For the text-containing cell, return its midpoint in (X, Y) coordinate format. 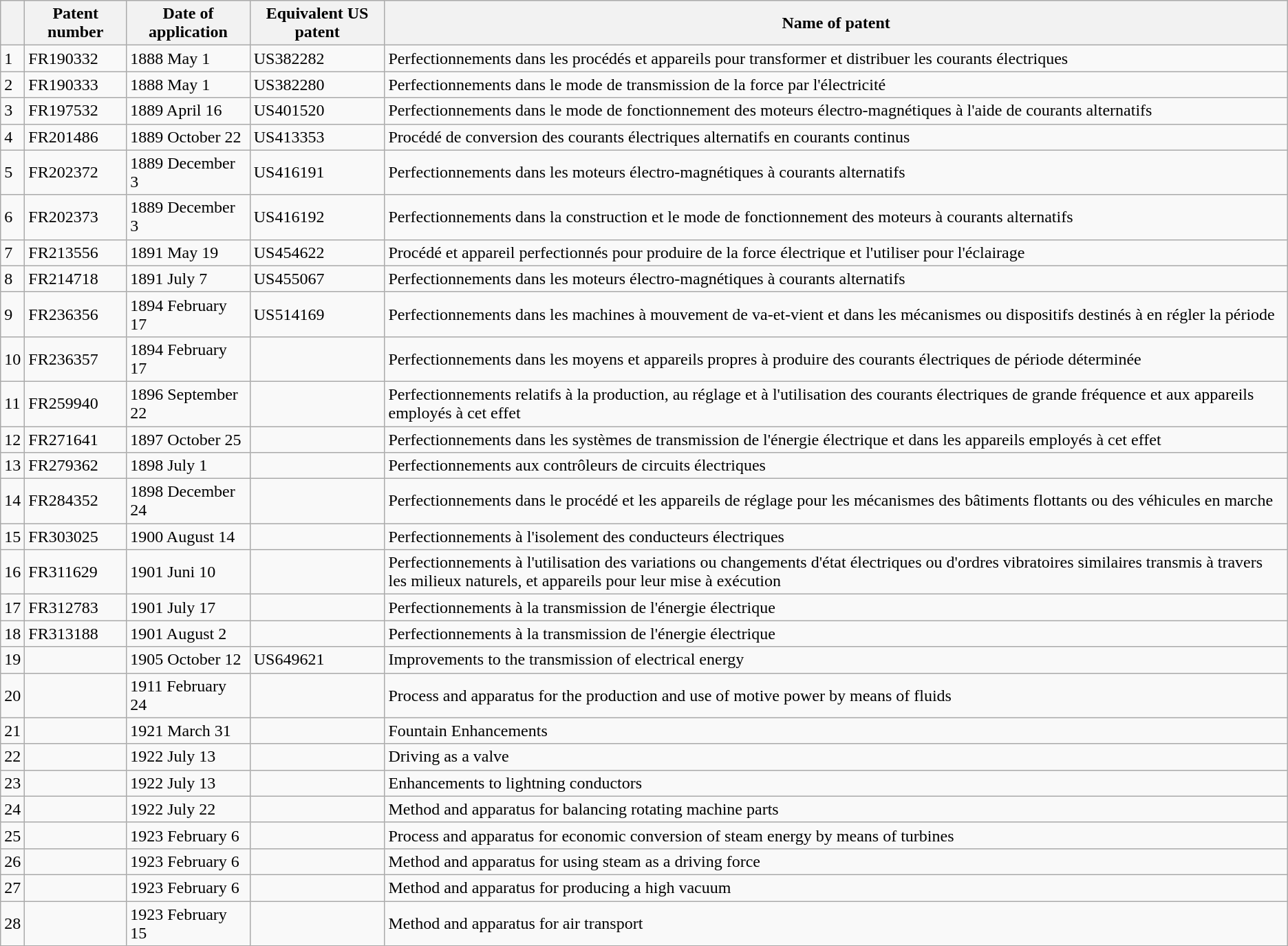
FR201486 (76, 137)
1900 August 14 (189, 537)
9 (12, 314)
1891 May 19 (189, 252)
FR271641 (76, 440)
1897 October 25 (189, 440)
Perfectionnements dans les procédés et appareils pour transformer et distribuer les courants électriques (836, 58)
1889 April 16 (189, 111)
US382280 (317, 85)
US454622 (317, 252)
19 (12, 660)
US416192 (317, 217)
FR311629 (76, 572)
Perfectionnements aux contrôleurs de circuits électriques (836, 466)
FR190333 (76, 85)
5 (12, 172)
US416191 (317, 172)
1889 October 22 (189, 137)
1901 Juni 10 (189, 572)
28 (12, 923)
6 (12, 217)
1922 July 22 (189, 809)
Perfectionnements dans la construction et le mode de fonctionnement des moteurs à courants alternatifs (836, 217)
26 (12, 861)
1898 July 1 (189, 466)
1923 February 15 (189, 923)
Perfectionnements dans les machines à mouvement de va-et-vient et dans les mécanismes ou dispositifs destinés à en régler la période (836, 314)
1905 October 12 (189, 660)
FR213556 (76, 252)
3 (12, 111)
13 (12, 466)
Date of application (189, 23)
US455067 (317, 279)
Perfectionnements dans les systèmes de transmission de l'énergie électrique et dans les appareils employés à cet effet (836, 440)
11 (12, 403)
18 (12, 634)
Process and apparatus for the production and use of motive power by means of fluids (836, 695)
FR214718 (76, 279)
Perfectionnements dans les moyens et appareils propres à produire des courants électriques de période déterminée (836, 359)
FR202373 (76, 217)
1891 July 7 (189, 279)
FR202372 (76, 172)
Perfectionnements à l'isolement des conducteurs électriques (836, 537)
FR236357 (76, 359)
Driving as a valve (836, 757)
Method and apparatus for using steam as a driving force (836, 861)
1921 March 31 (189, 731)
US413353 (317, 137)
Procédé de conversion des courants électriques alternatifs en courants continus (836, 137)
Perfectionnements dans le mode de transmission de la force par l'électricité (836, 85)
1901 August 2 (189, 634)
22 (12, 757)
1896 September 22 (189, 403)
16 (12, 572)
Equivalent US patent (317, 23)
Process and apparatus for economic conversion of steam energy by means of turbines (836, 835)
Perfectionnements dans le mode de fonctionnement des moteurs électro-magnétiques à l'aide de courants alternatifs (836, 111)
FR236356 (76, 314)
21 (12, 731)
FR312783 (76, 608)
FR284352 (76, 501)
US649621 (317, 660)
1898 December 24 (189, 501)
23 (12, 783)
25 (12, 835)
17 (12, 608)
FR190332 (76, 58)
Improvements to the transmission of electrical energy (836, 660)
1911 February 24 (189, 695)
FR197532 (76, 111)
US401520 (317, 111)
14 (12, 501)
Procédé et appareil perfectionnés pour produire de la force électrique et l'utiliser pour l'éclairage (836, 252)
24 (12, 809)
Method and apparatus for balancing rotating machine parts (836, 809)
4 (12, 137)
FR313188 (76, 634)
8 (12, 279)
Method and apparatus for producing a high vacuum (836, 888)
12 (12, 440)
Name of patent (836, 23)
2 (12, 85)
20 (12, 695)
7 (12, 252)
US382282 (317, 58)
US514169 (317, 314)
FR303025 (76, 537)
1901 July 17 (189, 608)
FR279362 (76, 466)
1 (12, 58)
Patent number (76, 23)
Perfectionnements dans le procédé et les appareils de réglage pour les mécanismes des bâtiments flottants ou des véhicules en marche (836, 501)
10 (12, 359)
Method and apparatus for air transport (836, 923)
FR259940 (76, 403)
15 (12, 537)
Fountain Enhancements (836, 731)
Enhancements to lightning conductors (836, 783)
27 (12, 888)
